Scan for the cell matching the given text and deliver its [X, Y] coordinate at center. 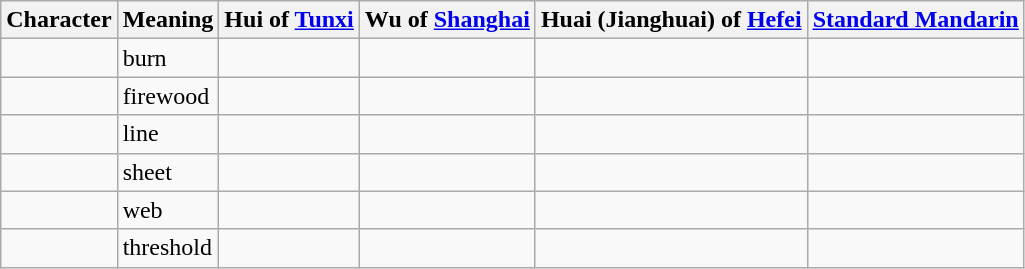
sheet [168, 172]
burn [168, 58]
Character [59, 20]
threshold [168, 248]
Standard Mandarin [916, 20]
line [168, 134]
Wu of Shanghai [447, 20]
web [168, 210]
Hui of Tunxi [289, 20]
firewood [168, 96]
Huai (Jianghuai) of Hefei [671, 20]
Meaning [168, 20]
